Output the [X, Y] coordinate of the center of the cell containing the given text.  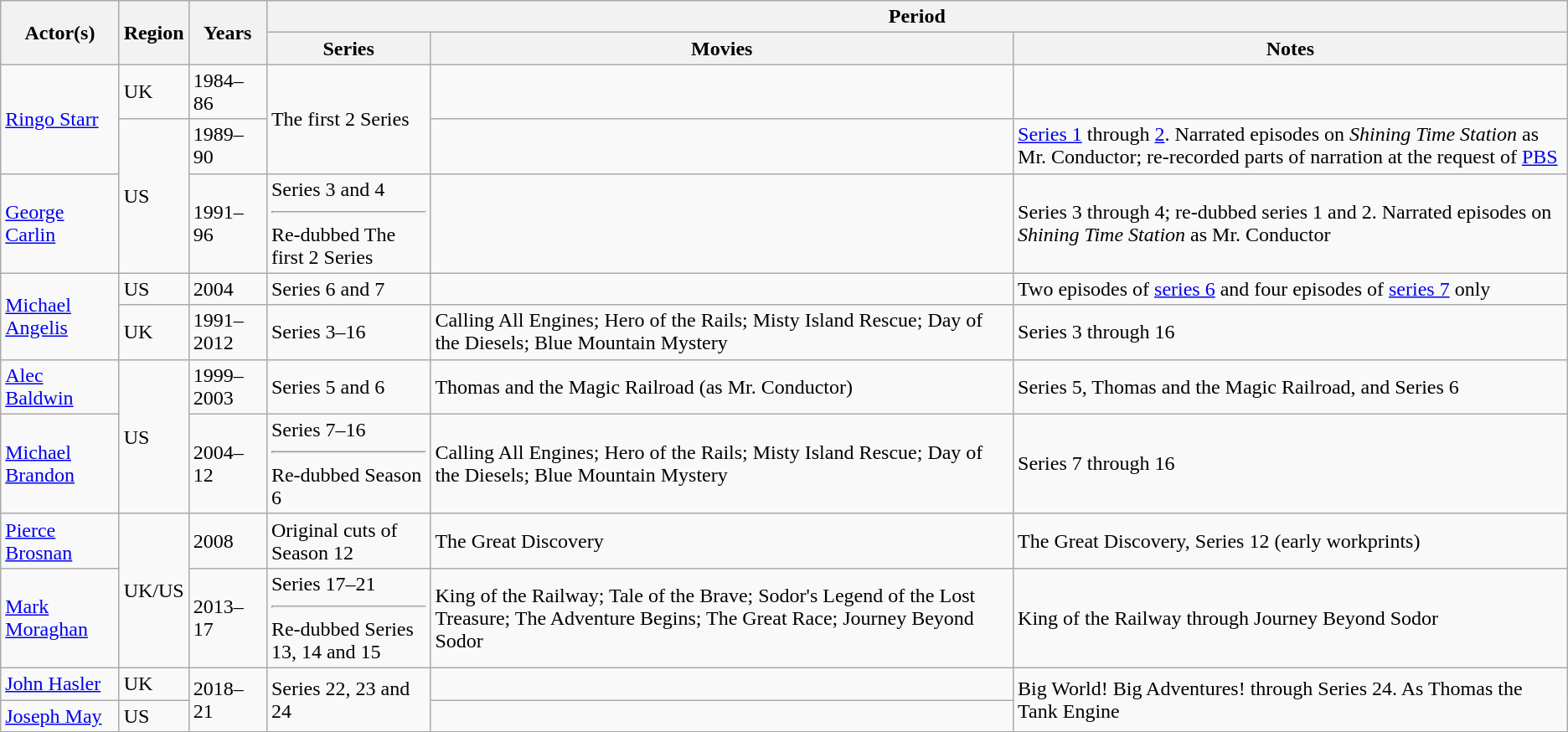
The first 2 Series [348, 119]
The Great Discovery [722, 541]
2004 [228, 289]
2013–17 [228, 618]
The Great Discovery, Series 12 (early workprints) [1291, 541]
Mark Moraghan [60, 618]
Michael Brandon [60, 464]
Series 7 through 16 [1291, 464]
2004–12 [228, 464]
John Hasler [60, 683]
Series 17–21Re-dubbed Series 13, 14 and 15 [348, 618]
2018–21 [228, 699]
Original cuts of Season 12 [348, 541]
Series 6 and 7 [348, 289]
Two episodes of series 6 and four episodes of series 7 only [1291, 289]
Series 3 through 4; re-dubbed series 1 and 2. Narrated episodes on Shining Time Station as Mr. Conductor [1291, 223]
Series 3 and 4Re-dubbed The first 2 Series [348, 223]
Movies [722, 49]
Series 5, Thomas and the Magic Railroad, and Series 6 [1291, 387]
Notes [1291, 49]
Alec Baldwin [60, 387]
1991–2012 [228, 332]
1984–86 [228, 92]
Michael Angelis [60, 317]
Series [348, 49]
1989–90 [228, 146]
Joseph May [60, 716]
Series 3–16 [348, 332]
1999–2003 [228, 387]
Pierce Brosnan [60, 541]
Series 7–16Re-dubbed Season 6 [348, 464]
Series 5 and 6 [348, 387]
Thomas and the Magic Railroad (as Mr. Conductor) [722, 387]
King of the Railway through Journey Beyond Sodor [1291, 618]
Actor(s) [60, 33]
Ringo Starr [60, 119]
1991–96 [228, 223]
Region [154, 33]
Series 1 through 2. Narrated episodes on Shining Time Station as Mr. Conductor; re-recorded parts of narration at the request of PBS [1291, 146]
Series 22, 23 and 24 [348, 699]
2008 [228, 541]
Series 3 through 16 [1291, 332]
King of the Railway; Tale of the Brave; Sodor's Legend of the Lost Treasure; The Adventure Begins; The Great Race; Journey Beyond Sodor [722, 618]
George Carlin [60, 223]
Years [228, 33]
Period [916, 17]
Big World! Big Adventures! through Series 24. As Thomas the Tank Engine [1291, 699]
UK/US [154, 590]
